Capture the cell that displays the provided text and extract its [x, y] central coordinate. 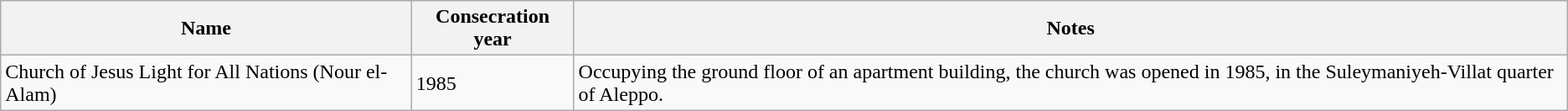
Notes [1070, 29]
Consecration year [493, 29]
Name [206, 29]
Occupying the ground floor of an apartment building, the church was opened in 1985, in the Suleymaniyeh-Villat quarter of Aleppo. [1070, 82]
1985 [493, 82]
Church of Jesus Light for All Nations (Nour el-Alam) [206, 82]
